Provide the [X, Y] coordinate of the cell's center where the given text is located.  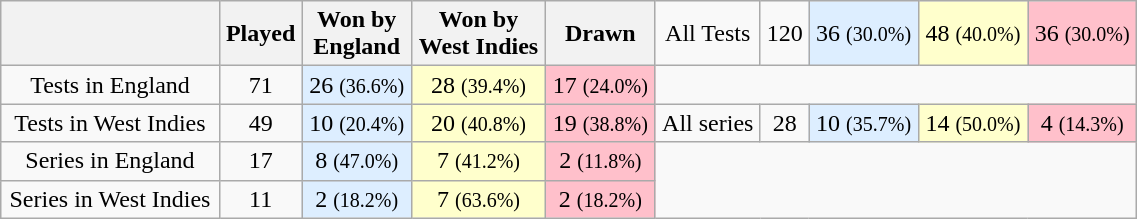
49 [260, 123]
120 [784, 34]
71 [260, 85]
17 (24.0%) [600, 85]
All series [708, 123]
Won byWest Indies [478, 34]
Series in West Indies [110, 199]
10 (20.4%) [356, 123]
7 (63.6%) [478, 199]
Drawn [600, 34]
11 [260, 199]
Tests in England [110, 85]
20 (40.8%) [478, 123]
28 (39.4%) [478, 85]
17 [260, 161]
4 (14.3%) [1082, 123]
8 (47.0%) [356, 161]
Played [260, 34]
19 (38.8%) [600, 123]
26 (36.6%) [356, 85]
Series in England [110, 161]
2 (11.8%) [600, 161]
Won byEngland [356, 34]
10 (35.7%) [864, 123]
28 [784, 123]
14 (50.0%) [972, 123]
48 (40.0%) [972, 34]
7 (41.2%) [478, 161]
Tests in West Indies [110, 123]
All Tests [708, 34]
